Detect which cell encompasses the target text, then output its [X, Y] center coordinate. 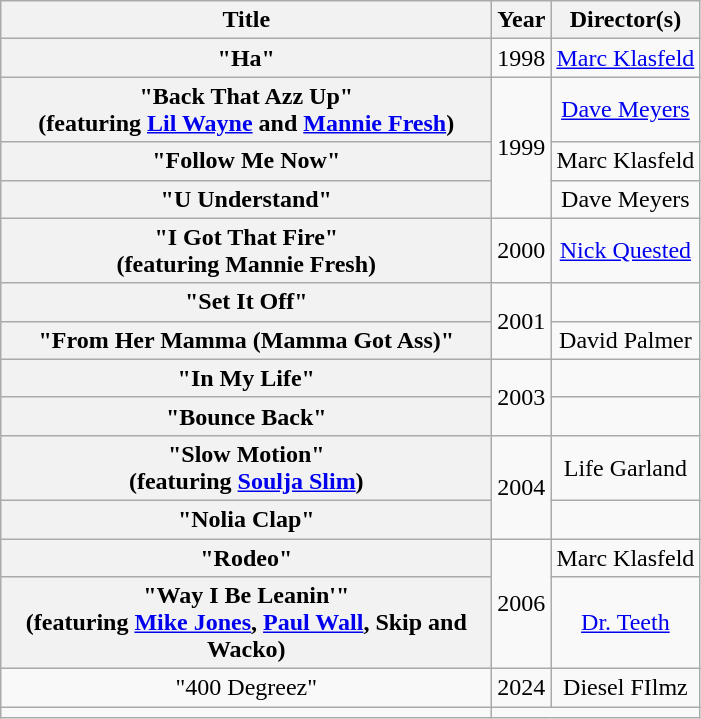
"Follow Me Now" [246, 161]
1998 [522, 58]
Director(s) [626, 20]
"Nolia Clap" [246, 519]
Nick Quested [626, 250]
"I Got That Fire"(featuring Mannie Fresh) [246, 250]
"U Understand" [246, 199]
"Rodeo" [246, 557]
"From Her Mamma (Mamma Got Ass)" [246, 340]
2006 [522, 603]
"Bounce Back" [246, 416]
2024 [522, 688]
David Palmer [626, 340]
2001 [522, 321]
Title [246, 20]
2000 [522, 250]
"Ha" [246, 58]
Diesel FIlmz [626, 688]
Dr. Teeth [626, 623]
2004 [522, 486]
Life Garland [626, 468]
"Way I Be Leanin'"(featuring Mike Jones, Paul Wall, Skip and Wacko) [246, 623]
"Slow Motion"(featuring Soulja Slim) [246, 468]
"400 Degreez" [246, 688]
"Back That Azz Up"(featuring Lil Wayne and Mannie Fresh) [246, 110]
"Set It Off" [246, 302]
2003 [522, 397]
Year [522, 20]
"In My Life" [246, 378]
1999 [522, 148]
